For the text-containing cell, return its midpoint in (x, y) coordinate format. 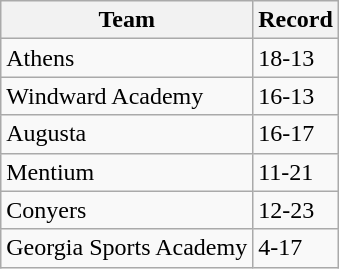
Mentium (127, 172)
Athens (127, 58)
4-17 (296, 248)
Georgia Sports Academy (127, 248)
18-13 (296, 58)
Team (127, 20)
Record (296, 20)
Windward Academy (127, 96)
11-21 (296, 172)
Augusta (127, 134)
16-13 (296, 96)
16-17 (296, 134)
Conyers (127, 210)
12-23 (296, 210)
